Determine the (X, Y) coordinate at the center of the cell enclosing the given text.  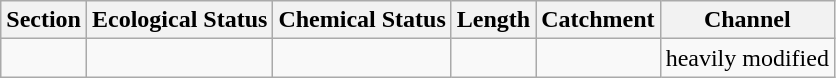
Chemical Status (362, 20)
heavily modified (747, 58)
Section (44, 20)
Catchment (598, 20)
Channel (747, 20)
Length (493, 20)
Ecological Status (179, 20)
